Output the (x, y) coordinate of the center of the cell containing the given text.  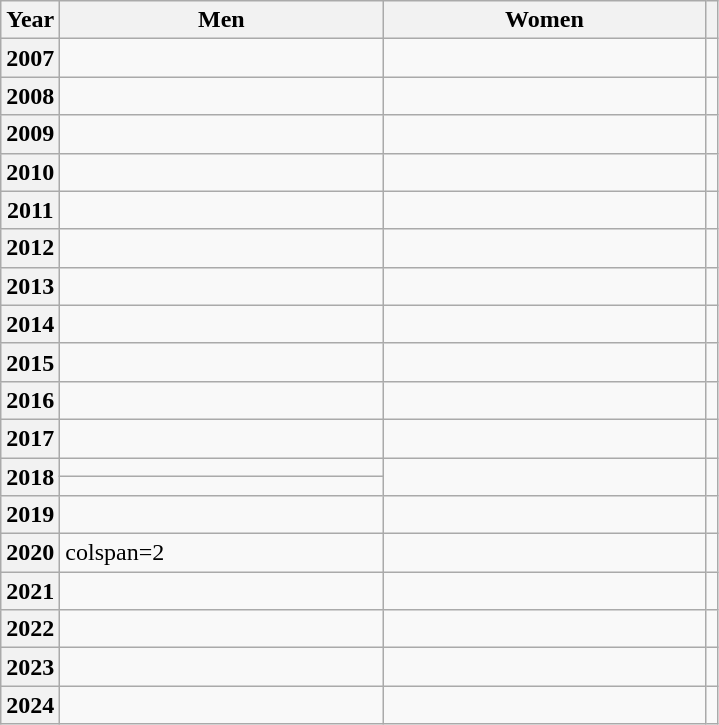
2018 (30, 477)
2017 (30, 438)
2013 (30, 286)
2012 (30, 248)
2010 (30, 172)
2023 (30, 667)
2022 (30, 629)
2019 (30, 515)
2009 (30, 134)
2007 (30, 58)
2008 (30, 96)
2024 (30, 705)
2020 (30, 553)
colspan=2 (222, 553)
2016 (30, 400)
Women (544, 20)
2011 (30, 210)
2014 (30, 324)
2015 (30, 362)
Year (30, 20)
Men (222, 20)
2021 (30, 591)
